Determine the [x, y] coordinate at the center of the cell enclosing the given text.  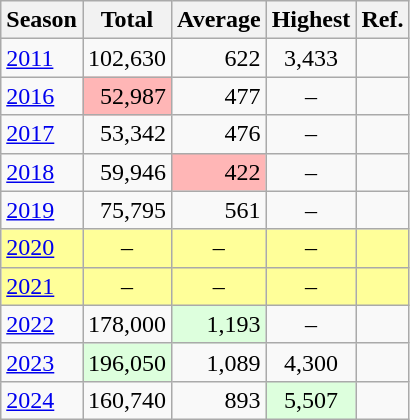
Total [126, 20]
Ref. [382, 20]
Average [220, 20]
2023 [42, 362]
160,740 [126, 400]
4,300 [311, 362]
52,987 [126, 96]
622 [220, 58]
2018 [42, 172]
2024 [42, 400]
Season [42, 20]
2022 [42, 324]
196,050 [126, 362]
5,507 [311, 400]
2016 [42, 96]
59,946 [126, 172]
2019 [42, 210]
476 [220, 134]
2017 [42, 134]
102,630 [126, 58]
2021 [42, 286]
3,433 [311, 58]
422 [220, 172]
53,342 [126, 134]
893 [220, 400]
1,193 [220, 324]
Highest [311, 20]
561 [220, 210]
2011 [42, 58]
75,795 [126, 210]
477 [220, 96]
2020 [42, 248]
178,000 [126, 324]
1,089 [220, 362]
